Identify which cell holds the provided text, then report its (X, Y) central coordinate. 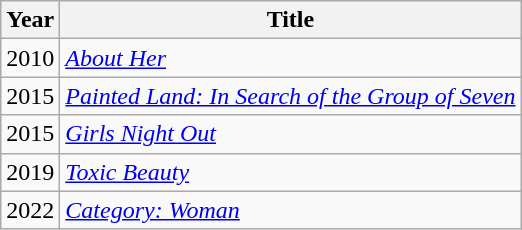
Title (290, 20)
About Her (290, 58)
Toxic Beauty (290, 172)
Painted Land: In Search of the Group of Seven (290, 96)
2010 (30, 58)
2022 (30, 210)
Girls Night Out (290, 134)
Category: Woman (290, 210)
2019 (30, 172)
Year (30, 20)
